From the cell containing the given text, extract its center point as (X, Y) coordinate. 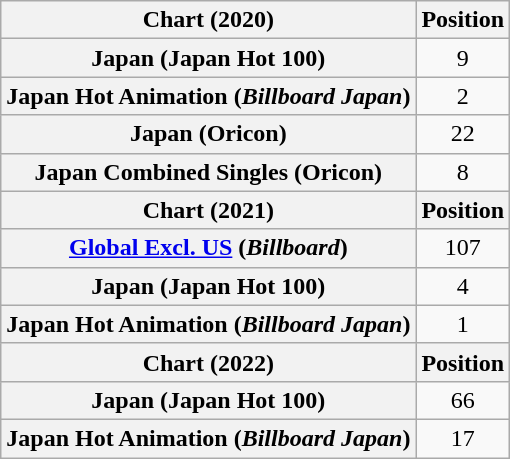
1 (463, 324)
2 (463, 96)
Japan (Oricon) (208, 134)
Chart (2020) (208, 20)
107 (463, 248)
Chart (2022) (208, 362)
Global Excl. US (Billboard) (208, 248)
17 (463, 438)
Japan Combined Singles (Oricon) (208, 172)
4 (463, 286)
8 (463, 172)
Chart (2021) (208, 210)
9 (463, 58)
66 (463, 400)
22 (463, 134)
